Extract the [X, Y] coordinate from the center of the cell holding the provided text.  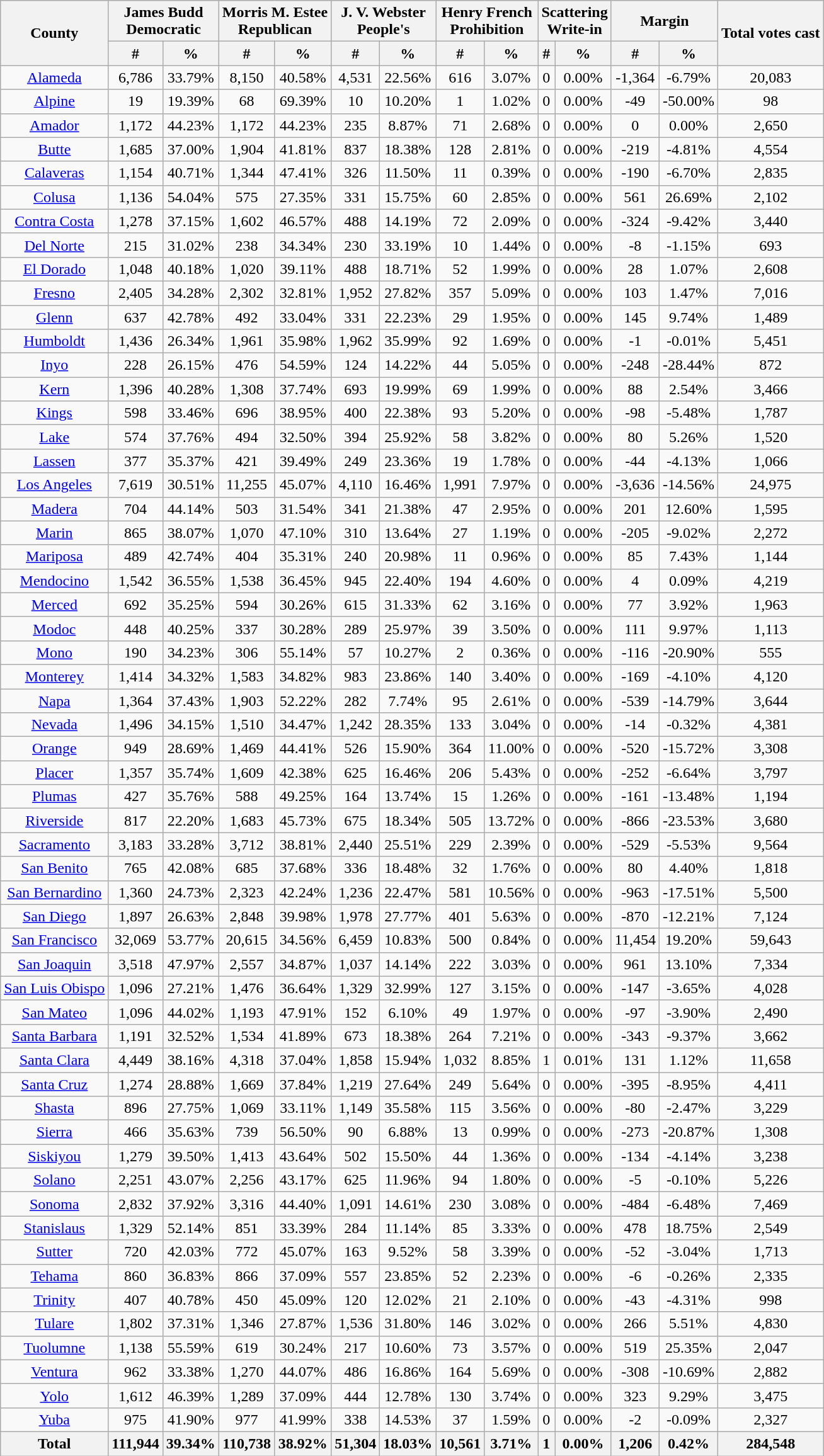
1,536 [355, 1324]
1,219 [355, 1084]
95 [460, 701]
25.97% [408, 628]
Shasta [54, 1108]
-52 [635, 1252]
43.64% [303, 1156]
1.02% [512, 101]
23.86% [408, 676]
21.38% [408, 509]
-1,364 [635, 77]
-248 [635, 365]
11.14% [408, 1228]
Solano [54, 1180]
228 [135, 365]
0.96% [512, 557]
43.07% [190, 1180]
Madera [54, 509]
111,944 [135, 1443]
1,242 [355, 725]
9.29% [688, 1396]
El Dorado [54, 269]
10.20% [408, 101]
35.76% [190, 797]
-0.09% [688, 1419]
28.88% [190, 1084]
4.60% [512, 581]
4,110 [355, 485]
1.26% [512, 797]
37.84% [303, 1084]
7,469 [770, 1204]
30.24% [303, 1348]
25.35% [688, 1348]
-1.15% [688, 245]
-273 [635, 1132]
146 [460, 1324]
Modoc [54, 628]
1,032 [460, 1060]
-20.90% [688, 652]
1,279 [135, 1156]
6.88% [408, 1132]
San Joaquin [54, 964]
494 [246, 437]
15.90% [408, 749]
1,469 [246, 749]
32.81% [303, 293]
98 [770, 101]
4,028 [770, 988]
Tulare [54, 1324]
33.11% [303, 1108]
357 [460, 293]
39.50% [190, 1156]
0.39% [512, 173]
14.22% [408, 365]
4,554 [770, 149]
1.59% [512, 1419]
323 [635, 1396]
26.34% [190, 341]
53.77% [190, 940]
Placer [54, 773]
-10.69% [688, 1372]
961 [635, 964]
San Diego [54, 916]
1,414 [135, 676]
-4.31% [688, 1300]
-97 [635, 1012]
20,083 [770, 77]
-308 [635, 1372]
3,662 [770, 1036]
478 [635, 1228]
Sonoma [54, 1204]
6,459 [355, 940]
24.73% [190, 892]
Orange [54, 749]
12.02% [408, 1300]
51,304 [355, 1443]
32 [460, 868]
-6.70% [688, 173]
7,334 [770, 964]
407 [135, 1300]
3,183 [135, 845]
60 [460, 197]
23.85% [408, 1276]
1,274 [135, 1084]
998 [770, 1300]
34.82% [303, 676]
720 [135, 1252]
-0.01% [688, 341]
1,510 [246, 725]
45.09% [303, 1300]
77 [635, 605]
15.75% [408, 197]
404 [246, 557]
1.78% [512, 461]
13.10% [688, 964]
692 [135, 605]
-49 [635, 101]
31.02% [190, 245]
945 [355, 581]
476 [246, 365]
-50.00% [688, 101]
1,364 [135, 701]
341 [355, 509]
15.94% [408, 1060]
2,405 [135, 293]
7,619 [135, 485]
519 [635, 1348]
-9.42% [688, 221]
Nevada [54, 725]
1,413 [246, 1156]
3,712 [246, 845]
1,962 [355, 341]
1,436 [135, 341]
23.36% [408, 461]
240 [355, 557]
124 [355, 365]
-343 [635, 1036]
1,538 [246, 581]
975 [135, 1419]
42.24% [303, 892]
2,102 [770, 197]
1,396 [135, 389]
2.95% [512, 509]
71 [460, 125]
503 [246, 509]
5.26% [688, 437]
1,149 [355, 1108]
489 [135, 557]
10.83% [408, 940]
3,466 [770, 389]
James BuddDemocratic [164, 21]
47 [460, 509]
Napa [54, 701]
39.49% [303, 461]
ScatteringWrite-in [575, 21]
0.99% [512, 1132]
1.07% [688, 269]
872 [770, 365]
127 [460, 988]
5.64% [512, 1084]
Kern [54, 389]
44.40% [303, 1204]
-3.04% [688, 1252]
-866 [635, 821]
Monterey [54, 676]
37.74% [303, 389]
1.44% [512, 245]
Lassen [54, 461]
14.61% [408, 1204]
Sutter [54, 1252]
284 [355, 1228]
3.04% [512, 725]
Kings [54, 413]
1,357 [135, 773]
1.80% [512, 1180]
37.76% [190, 437]
Marin [54, 533]
Riverside [54, 821]
338 [355, 1419]
1,091 [355, 1204]
-13.48% [688, 797]
1,904 [246, 149]
-6.79% [688, 77]
30.28% [303, 628]
-4.13% [688, 461]
Mariposa [54, 557]
11,454 [635, 940]
County [54, 33]
47.91% [303, 1012]
505 [460, 821]
860 [135, 1276]
-147 [635, 988]
34.28% [190, 293]
20,615 [246, 940]
2.85% [512, 197]
1,489 [770, 317]
40.71% [190, 173]
581 [460, 892]
401 [460, 916]
1,069 [246, 1108]
616 [460, 77]
3.50% [512, 628]
62 [460, 605]
69 [460, 389]
1.36% [512, 1156]
-484 [635, 1204]
1,360 [135, 892]
131 [635, 1060]
3.71% [512, 1443]
1,978 [355, 916]
7.74% [408, 701]
42.08% [190, 868]
27.21% [190, 988]
696 [246, 413]
19.20% [688, 940]
1,070 [246, 533]
4,411 [770, 1084]
2,557 [246, 964]
Total votes cast [770, 33]
3,518 [135, 964]
25.92% [408, 437]
-8.95% [688, 1084]
Glenn [54, 317]
3.16% [512, 605]
1.69% [512, 341]
103 [635, 293]
1,583 [246, 676]
673 [355, 1036]
145 [635, 317]
34.34% [303, 245]
-6 [635, 1276]
94 [460, 1180]
11.00% [512, 749]
3,644 [770, 701]
1,952 [355, 293]
4,830 [770, 1324]
-3.90% [688, 1012]
1.12% [688, 1060]
1,206 [635, 1443]
-3.65% [688, 988]
38.81% [303, 845]
1,344 [246, 173]
39.11% [303, 269]
3.40% [512, 676]
5,500 [770, 892]
1,963 [770, 605]
45.73% [303, 821]
3.82% [512, 437]
12.78% [408, 1396]
29 [460, 317]
1,193 [246, 1012]
1.76% [512, 868]
2.68% [512, 125]
4 [635, 581]
500 [460, 940]
40.18% [190, 269]
-1 [635, 341]
-6.64% [688, 773]
Tuolumne [54, 1348]
-169 [635, 676]
-324 [635, 221]
9.97% [688, 628]
450 [246, 1300]
1,713 [770, 1252]
1,609 [246, 773]
46.57% [303, 221]
865 [135, 533]
33.79% [190, 77]
739 [246, 1132]
0.01% [583, 1060]
San Luis Obispo [54, 988]
1,683 [246, 821]
73 [460, 1348]
1,289 [246, 1396]
44.02% [190, 1012]
8.85% [512, 1060]
3.56% [512, 1108]
36.83% [190, 1276]
3.08% [512, 1204]
5.05% [512, 365]
-539 [635, 701]
Amador [54, 125]
1,138 [135, 1348]
Colusa [54, 197]
20.98% [408, 557]
3.15% [512, 988]
19.39% [190, 101]
1,818 [770, 868]
37.04% [303, 1060]
264 [460, 1036]
41.81% [303, 149]
326 [355, 173]
615 [355, 605]
Plumas [54, 797]
-17.51% [688, 892]
3,797 [770, 773]
92 [460, 341]
47.97% [190, 964]
5.09% [512, 293]
2,608 [770, 269]
San Benito [54, 868]
Merced [54, 605]
Mono [54, 652]
557 [355, 1276]
1.19% [512, 533]
13.74% [408, 797]
27.87% [303, 1324]
37 [460, 1419]
1,858 [355, 1060]
38.16% [190, 1060]
-219 [635, 149]
1,669 [246, 1084]
-0.10% [688, 1180]
949 [135, 749]
Sacramento [54, 845]
466 [135, 1132]
35.98% [303, 341]
3.03% [512, 964]
32,069 [135, 940]
206 [460, 773]
8.87% [408, 125]
93 [460, 413]
2.09% [512, 221]
34.87% [303, 964]
Trinity [54, 1300]
25.51% [408, 845]
Henry FrenchProhibition [487, 21]
-12.21% [688, 916]
2,335 [770, 1276]
9.52% [408, 1252]
35.31% [303, 557]
72 [460, 221]
90 [355, 1132]
-3,636 [635, 485]
57 [355, 652]
30.51% [190, 485]
55.59% [190, 1348]
59,643 [770, 940]
4,120 [770, 676]
Del Norte [54, 245]
2,549 [770, 1228]
1,154 [135, 173]
11.96% [408, 1180]
33.46% [190, 413]
28.35% [408, 725]
5.51% [688, 1324]
-4.81% [688, 149]
34.15% [190, 725]
31.80% [408, 1324]
1,278 [135, 221]
2,490 [770, 1012]
Alpine [54, 101]
38.95% [303, 413]
284,548 [770, 1443]
3.92% [688, 605]
11,255 [246, 485]
Calaveras [54, 173]
San Francisco [54, 940]
1,612 [135, 1396]
Santa Clara [54, 1060]
306 [246, 652]
2,835 [770, 173]
Alameda [54, 77]
Sierra [54, 1132]
Santa Barbara [54, 1036]
486 [355, 1372]
-14 [635, 725]
-28.44% [688, 365]
55.14% [303, 652]
2.23% [512, 1276]
5.43% [512, 773]
10,561 [460, 1443]
6.10% [408, 1012]
5.63% [512, 916]
37.68% [303, 868]
222 [460, 964]
427 [135, 797]
40.58% [303, 77]
704 [135, 509]
685 [246, 868]
56.50% [303, 1132]
39.34% [190, 1443]
0.42% [688, 1443]
235 [355, 125]
27.75% [190, 1108]
18.75% [688, 1228]
San Bernardino [54, 892]
2.54% [688, 389]
2,848 [246, 916]
1,802 [135, 1324]
-5.53% [688, 845]
-134 [635, 1156]
38.07% [190, 533]
54.04% [190, 197]
34.47% [303, 725]
3.74% [512, 1396]
1,602 [246, 221]
555 [770, 652]
3,229 [770, 1108]
Santa Cruz [54, 1084]
866 [246, 1276]
14.14% [408, 964]
52.22% [303, 701]
22.20% [190, 821]
1,520 [770, 437]
3,475 [770, 1396]
31.54% [303, 509]
1,346 [246, 1324]
Fresno [54, 293]
163 [355, 1252]
400 [355, 413]
1.95% [512, 317]
18.48% [408, 868]
37.00% [190, 149]
49.25% [303, 797]
1,476 [246, 988]
37.15% [190, 221]
31.33% [408, 605]
22.40% [408, 581]
1,787 [770, 413]
14.19% [408, 221]
4,219 [770, 581]
22.47% [408, 892]
111 [635, 628]
3.39% [512, 1252]
336 [355, 868]
7.21% [512, 1036]
2,047 [770, 1348]
30.26% [303, 605]
Yolo [54, 1396]
32.50% [303, 437]
-14.79% [688, 701]
-2.47% [688, 1108]
201 [635, 509]
Ventura [54, 1372]
1,066 [770, 461]
619 [246, 1348]
18.34% [408, 821]
1,542 [135, 581]
38.92% [303, 1443]
28 [635, 269]
Humboldt [54, 341]
0.36% [512, 652]
10.27% [408, 652]
-23.53% [688, 821]
10.60% [408, 1348]
977 [246, 1419]
Lake [54, 437]
1,136 [135, 197]
2,327 [770, 1419]
-161 [635, 797]
Tehama [54, 1276]
675 [355, 821]
962 [135, 1372]
35.99% [408, 341]
27 [460, 533]
1,991 [460, 485]
San Mateo [54, 1012]
18.71% [408, 269]
364 [460, 749]
34.23% [190, 652]
1,020 [246, 269]
21 [460, 1300]
33.28% [190, 845]
26.63% [190, 916]
3.33% [512, 1228]
4,381 [770, 725]
Inyo [54, 365]
3,440 [770, 221]
0.84% [512, 940]
35.37% [190, 461]
1.97% [512, 1012]
16.86% [408, 1372]
46.39% [190, 1396]
9,564 [770, 845]
526 [355, 749]
229 [460, 845]
574 [135, 437]
-44 [635, 461]
Los Angeles [54, 485]
35.74% [190, 773]
190 [135, 652]
394 [355, 437]
35.58% [408, 1108]
5.69% [512, 1372]
7,016 [770, 293]
1,961 [246, 341]
41.89% [303, 1036]
-5 [635, 1180]
4,318 [246, 1060]
Margin [664, 21]
3,308 [770, 749]
34.32% [190, 676]
2,256 [246, 1180]
128 [460, 149]
35.63% [190, 1132]
3,238 [770, 1156]
27.64% [408, 1084]
-190 [635, 173]
14.53% [408, 1419]
J. V. WebsterPeople's [384, 21]
266 [635, 1324]
40.28% [190, 389]
492 [246, 317]
561 [635, 197]
1,144 [770, 557]
8,150 [246, 77]
1,685 [135, 149]
27.82% [408, 293]
Morris M. EsteeRepublican [275, 21]
36.45% [303, 581]
-5.48% [688, 413]
7,124 [770, 916]
-529 [635, 845]
2,323 [246, 892]
33.38% [190, 1372]
32.52% [190, 1036]
10.56% [512, 892]
1.47% [688, 293]
3,680 [770, 821]
1,236 [355, 892]
26.15% [190, 365]
1,897 [135, 916]
421 [246, 461]
7.43% [688, 557]
42.78% [190, 317]
47.10% [303, 533]
448 [135, 628]
36.64% [303, 988]
11.50% [408, 173]
11,658 [770, 1060]
52.14% [190, 1228]
2,882 [770, 1372]
575 [246, 197]
27.77% [408, 916]
1,113 [770, 628]
88 [635, 389]
44.07% [303, 1372]
41.99% [303, 1419]
5,226 [770, 1180]
-2 [635, 1419]
2,440 [355, 845]
42.38% [303, 773]
6,786 [135, 77]
1,903 [246, 701]
13.72% [512, 821]
-80 [635, 1108]
130 [460, 1396]
37.31% [190, 1324]
27.35% [303, 197]
983 [355, 676]
2,251 [135, 1180]
637 [135, 317]
22.56% [408, 77]
1,270 [246, 1372]
3.57% [512, 1348]
-0.26% [688, 1276]
18.03% [408, 1443]
-43 [635, 1300]
4,531 [355, 77]
310 [355, 533]
194 [460, 581]
68 [246, 101]
15 [460, 797]
2 [460, 652]
44.41% [303, 749]
47.41% [303, 173]
5,451 [770, 341]
-520 [635, 749]
37.92% [190, 1204]
588 [246, 797]
-15.72% [688, 749]
110,738 [246, 1443]
594 [246, 605]
Total [54, 1443]
-20.87% [688, 1132]
896 [135, 1108]
40.78% [190, 1300]
133 [460, 725]
42.74% [190, 557]
5.20% [512, 413]
35.25% [190, 605]
22.38% [408, 413]
851 [246, 1228]
817 [135, 821]
43.17% [303, 1180]
-6.48% [688, 1204]
28.69% [190, 749]
3,316 [246, 1204]
39 [460, 628]
-4.14% [688, 1156]
-14.56% [688, 485]
-9.02% [688, 533]
772 [246, 1252]
837 [355, 149]
19.99% [408, 389]
-8 [635, 245]
13.64% [408, 533]
2.81% [512, 149]
120 [355, 1300]
4,449 [135, 1060]
49 [460, 1012]
Stanislaus [54, 1228]
1,534 [246, 1036]
502 [355, 1156]
12.60% [688, 509]
3.07% [512, 77]
0.09% [688, 581]
444 [355, 1396]
152 [355, 1012]
40.25% [190, 628]
15.50% [408, 1156]
1,191 [135, 1036]
69.39% [303, 101]
2,650 [770, 125]
598 [135, 413]
1,595 [770, 509]
-98 [635, 413]
1,048 [135, 269]
2,832 [135, 1204]
44.14% [190, 509]
24,975 [770, 485]
1,037 [355, 964]
140 [460, 676]
7.97% [512, 485]
2,272 [770, 533]
Yuba [54, 1419]
2.61% [512, 701]
Butte [54, 149]
-963 [635, 892]
1,194 [770, 797]
54.59% [303, 365]
289 [355, 628]
1,496 [135, 725]
2.10% [512, 1300]
217 [355, 1348]
-252 [635, 773]
2.39% [512, 845]
215 [135, 245]
282 [355, 701]
9.74% [688, 317]
Siskiyou [54, 1156]
-870 [635, 916]
3.02% [512, 1324]
-116 [635, 652]
-9.37% [688, 1036]
115 [460, 1108]
22.23% [408, 317]
37.43% [190, 701]
377 [135, 461]
26.69% [688, 197]
4.40% [688, 868]
2,302 [246, 293]
-0.32% [688, 725]
32.99% [408, 988]
42.03% [190, 1252]
337 [246, 628]
33.19% [408, 245]
41.90% [190, 1419]
-4.10% [688, 676]
33.39% [303, 1228]
238 [246, 245]
Contra Costa [54, 221]
765 [135, 868]
34.56% [303, 940]
36.55% [190, 581]
39.98% [303, 916]
33.04% [303, 317]
13 [460, 1132]
-205 [635, 533]
Mendocino [54, 581]
-395 [635, 1084]
